Scan for the cell matching the given text and deliver its [x, y] coordinate at center. 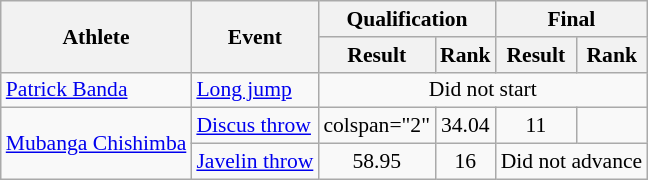
Did not advance [572, 162]
Long jump [254, 90]
Javelin throw [254, 162]
34.04 [466, 126]
Discus throw [254, 126]
Athlete [96, 36]
Patrick Banda [96, 90]
11 [536, 126]
58.95 [376, 162]
colspan="2" [376, 126]
Mubanga Chishimba [96, 144]
Did not start [482, 90]
Event [254, 36]
Final [572, 19]
Qualification [406, 19]
16 [466, 162]
